Output the (X, Y) coordinate of the center of the cell containing the given text.  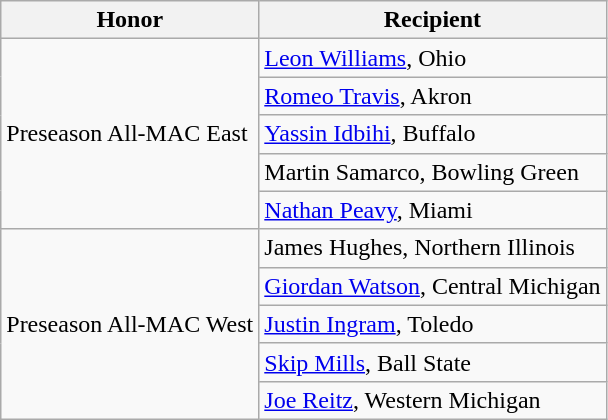
Honor (130, 20)
Giordan Watson, Central Michigan (432, 286)
Leon Williams, Ohio (432, 58)
Martin Samarco, Bowling Green (432, 172)
Preseason All-MAC West (130, 324)
Recipient (432, 20)
Nathan Peavy, Miami (432, 210)
Romeo Travis, Akron (432, 96)
Preseason All-MAC East (130, 134)
Skip Mills, Ball State (432, 362)
Yassin Idbihi, Buffalo (432, 134)
James Hughes, Northern Illinois (432, 248)
Justin Ingram, Toledo (432, 324)
Joe Reitz, Western Michigan (432, 400)
